Scan for the cell matching the given text and deliver its (X, Y) coordinate at center. 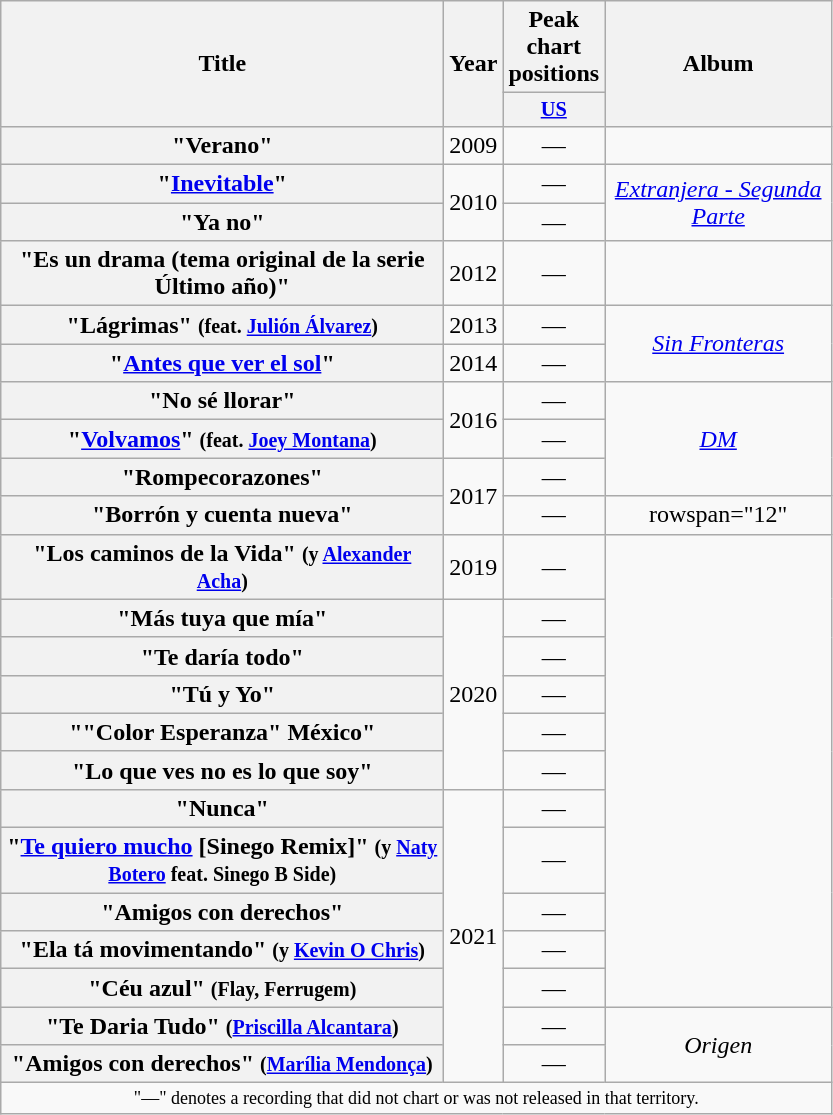
2014 (474, 363)
Year (474, 64)
2020 (474, 694)
DM (718, 439)
2013 (474, 325)
Origen (718, 1045)
Extranjera - Segunda Parte (718, 203)
Album (718, 64)
"Volvamos" (feat. Joey Montana) (222, 439)
2019 (474, 566)
"—" denotes a recording that did not chart or was not released in that territory. (416, 1098)
"Te daría todo" (222, 656)
2009 (474, 145)
"Te Daria Tudo" (Priscilla Alcantara) (222, 1026)
"Antes que ver el sol" (222, 363)
"No sé llorar" (222, 401)
2021 (474, 936)
Peak chart positions (554, 47)
2010 (474, 203)
"Lo que ves no es lo que soy" (222, 770)
rowspan="12" (718, 515)
"Ela tá movimentando" (y Kevin O Chris) (222, 950)
"Rompecorazones" (222, 477)
"Los caminos de la Vida" (y Alexander Acha) (222, 566)
"Inevitable" (222, 184)
2017 (474, 496)
Sin Fronteras (718, 344)
"Amigos con derechos" (222, 912)
2016 (474, 420)
US (554, 110)
"Céu azul" (Flay, Ferrugem) (222, 988)
"Es un drama (tema original de la serie Último año)" (222, 274)
"Verano" (222, 145)
"Más tuya que mía" (222, 618)
"Nunca" (222, 808)
"Lágrimas" (feat. Julión Álvarez) (222, 325)
"Ya no" (222, 222)
""Color Esperanza" México" (222, 732)
"Tú y Yo" (222, 694)
2012 (474, 274)
"Amigos con derechos" (Marília Mendonça) (222, 1064)
Title (222, 64)
"Te quiero mucho [Sinego Remix]" (y Naty Botero feat. Sinego B Side) (222, 860)
"Borrón y cuenta nueva" (222, 515)
